Capture the cell that displays the provided text and extract its [X, Y] central coordinate. 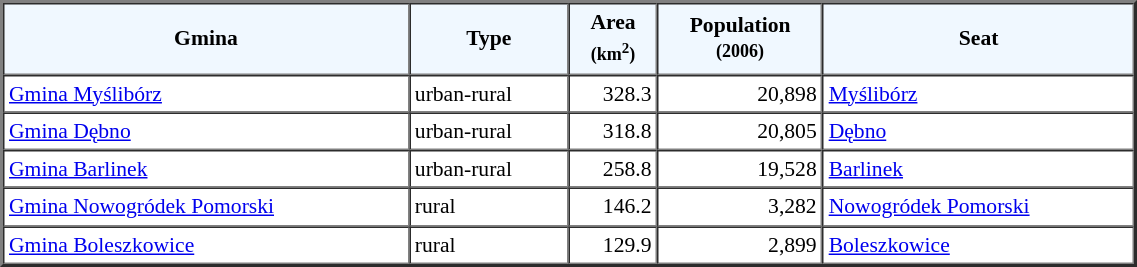
3,282 [740, 207]
Myślibórz [979, 93]
258.8 [614, 169]
Population(2006) [740, 38]
Gmina Boleszkowice [206, 245]
Type [489, 38]
Gmina [206, 38]
20,898 [740, 93]
Gmina Nowogródek Pomorski [206, 207]
Seat [979, 38]
Boleszkowice [979, 245]
129.9 [614, 245]
Gmina Barlinek [206, 169]
318.8 [614, 131]
Dębno [979, 131]
20,805 [740, 131]
328.3 [614, 93]
Gmina Myślibórz [206, 93]
Barlinek [979, 169]
Area(km2) [614, 38]
2,899 [740, 245]
146.2 [614, 207]
19,528 [740, 169]
Nowogródek Pomorski [979, 207]
Gmina Dębno [206, 131]
